Extract the (x, y) coordinate from the center of the cell holding the provided text.  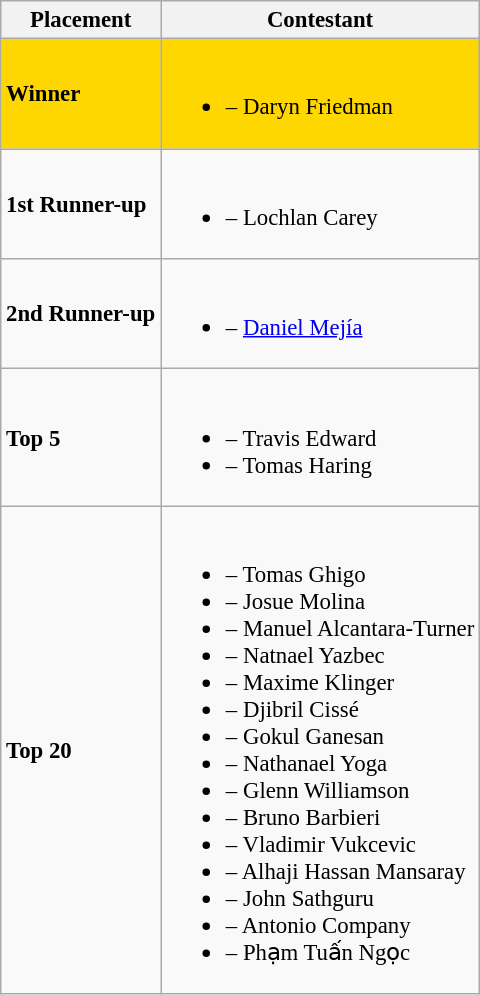
1st Runner-up (81, 204)
Winner (81, 94)
Placement (81, 20)
Top 20 (81, 750)
– Daryn Friedman (320, 94)
Top 5 (81, 438)
– Daniel Mejía (320, 314)
Contestant (320, 20)
2nd Runner-up (81, 314)
– Travis Edward – Tomas Haring (320, 438)
– Lochlan Carey (320, 204)
